Capture the cell that displays the provided text and extract its [X, Y] central coordinate. 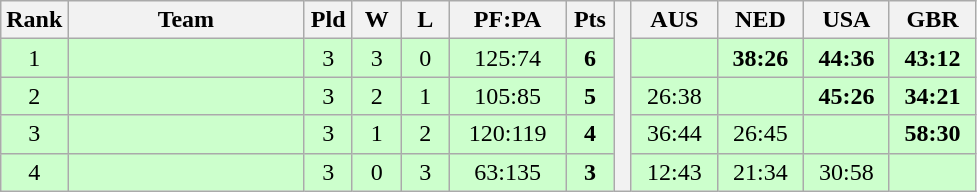
43:12 [932, 58]
45:26 [846, 96]
26:38 [674, 96]
30:58 [846, 172]
5 [590, 96]
105:85 [508, 96]
USA [846, 20]
L [426, 20]
21:34 [760, 172]
Team [186, 20]
Rank [34, 20]
Pts [590, 20]
Pld [328, 20]
34:21 [932, 96]
120:119 [508, 134]
26:45 [760, 134]
36:44 [674, 134]
12:43 [674, 172]
38:26 [760, 58]
125:74 [508, 58]
63:135 [508, 172]
W [376, 20]
6 [590, 58]
PF:PA [508, 20]
NED [760, 20]
AUS [674, 20]
GBR [932, 20]
44:36 [846, 58]
58:30 [932, 134]
